Locate the cell with the specified text and output its (X, Y) center coordinate. 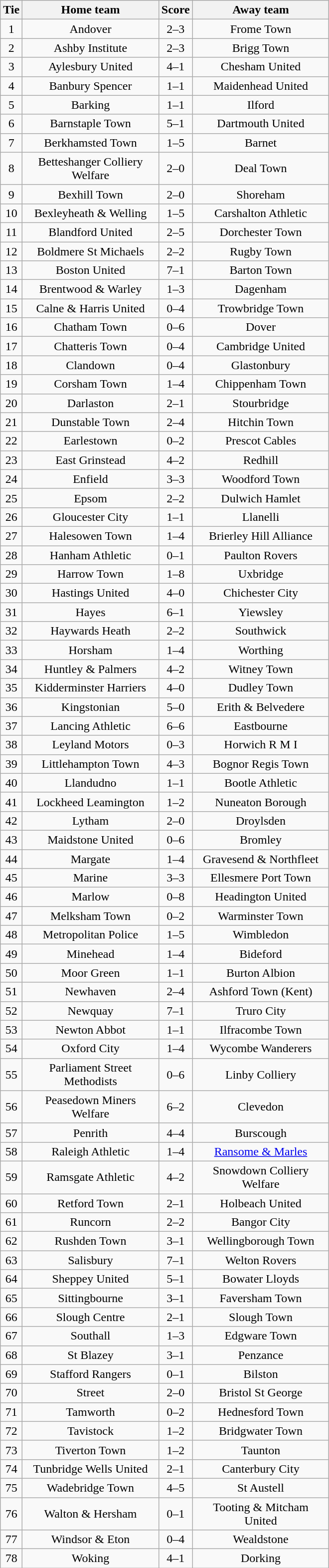
29 (11, 574)
67 (11, 1336)
28 (11, 555)
Brierley Hill Alliance (261, 536)
Brentwood & Warley (91, 289)
78 (11, 1559)
61 (11, 1222)
18 (11, 365)
Penrith (91, 1132)
Edgware Town (261, 1336)
Chichester City (261, 593)
1–8 (175, 574)
59 (11, 1177)
Horsham (91, 650)
Sheppey United (91, 1279)
35 (11, 688)
Taunton (261, 1450)
Ramsgate Athletic (91, 1177)
Brigg Town (261, 48)
Huntley & Palmers (91, 669)
Chatteris Town (91, 346)
43 (11, 840)
Slough Centre (91, 1317)
Minehead (91, 954)
52 (11, 1011)
Southwick (261, 631)
75 (11, 1488)
Bognor Regis Town (261, 764)
Runcorn (91, 1222)
Frome Town (261, 29)
Dartmouth United (261, 124)
50 (11, 973)
Hastings United (91, 593)
Eastbourne (261, 726)
76 (11, 1514)
Boldmere St Michaels (91, 251)
Wadebridge Town (91, 1488)
12 (11, 251)
Cambridge United (261, 346)
41 (11, 802)
Horwich R M I (261, 745)
Witney Town (261, 669)
Chesham United (261, 67)
Bristol St George (261, 1393)
25 (11, 498)
66 (11, 1317)
54 (11, 1049)
Harrow Town (91, 574)
Uxbridge (261, 574)
Stourbridge (261, 403)
Leyland Motors (91, 745)
Chatham Town (91, 327)
Tamworth (91, 1412)
64 (11, 1279)
Retford Town (91, 1203)
27 (11, 536)
30 (11, 593)
65 (11, 1298)
31 (11, 612)
2–5 (175, 232)
Faversham Town (261, 1298)
Chippenham Town (261, 384)
Calne & Harris United (91, 308)
36 (11, 707)
Dudley Town (261, 688)
Tooting & Mitcham United (261, 1514)
Raleigh Athletic (91, 1151)
Ellesmere Port Town (261, 878)
Southall (91, 1336)
Llanelli (261, 517)
Dorking (261, 1559)
4–3 (175, 764)
Enfield (91, 479)
Newquay (91, 1011)
Marine (91, 878)
Ashford Town (Kent) (261, 992)
48 (11, 935)
Betteshanger Colliery Welfare (91, 169)
Oxford City (91, 1049)
20 (11, 403)
St Austell (261, 1488)
33 (11, 650)
Boston United (91, 270)
74 (11, 1469)
45 (11, 878)
Hitchin Town (261, 422)
Bideford (261, 954)
Marlow (91, 897)
26 (11, 517)
14 (11, 289)
Gloucester City (91, 517)
57 (11, 1132)
Newhaven (91, 992)
Rushden Town (91, 1241)
Trowbridge Town (261, 308)
0–8 (175, 897)
Barking (91, 105)
Wealdstone (261, 1540)
77 (11, 1540)
39 (11, 764)
Bromley (261, 840)
73 (11, 1450)
6–6 (175, 726)
68 (11, 1355)
34 (11, 669)
Street (91, 1393)
56 (11, 1107)
Shoreham (261, 194)
42 (11, 821)
63 (11, 1260)
Walton & Hersham (91, 1514)
70 (11, 1393)
15 (11, 308)
6–2 (175, 1107)
Slough Town (261, 1317)
44 (11, 859)
Hayes (91, 612)
Moor Green (91, 973)
Away team (261, 10)
Dorchester Town (261, 232)
Kingstonian (91, 707)
Dulwich Hamlet (261, 498)
Welton Rovers (261, 1260)
Bilston (261, 1374)
Ashby Institute (91, 48)
Newton Abbot (91, 1030)
37 (11, 726)
9 (11, 194)
Blandford United (91, 232)
Metropolitan Police (91, 935)
Bowater Lloyds (261, 1279)
Sittingbourne (91, 1298)
21 (11, 422)
East Grinstead (91, 460)
Stafford Rangers (91, 1374)
Tie (11, 10)
Andover (91, 29)
Gravesend & Northfleet (261, 859)
6 (11, 124)
Burton Albion (261, 973)
Bridgwater Town (261, 1431)
0–3 (175, 745)
Bexhill Town (91, 194)
8 (11, 169)
Lockheed Leamington (91, 802)
Ilford (261, 105)
22 (11, 441)
4–5 (175, 1488)
Rugby Town (261, 251)
Halesowen Town (91, 536)
2 (11, 48)
Bexleyheath & Welling (91, 213)
Holbeach United (261, 1203)
Dover (261, 327)
Tunbridge Wells United (91, 1469)
38 (11, 745)
Salisbury (91, 1260)
Wimbledon (261, 935)
Hednesford Town (261, 1412)
Earlestown (91, 441)
Penzance (261, 1355)
Bangor City (261, 1222)
24 (11, 479)
4 (11, 86)
53 (11, 1030)
Carshalton Athletic (261, 213)
Deal Town (261, 169)
Wycombe Wanderers (261, 1049)
72 (11, 1431)
Barton Town (261, 270)
Woodford Town (261, 479)
Clevedon (261, 1107)
11 (11, 232)
Droylsden (261, 821)
Haywards Heath (91, 631)
32 (11, 631)
4–4 (175, 1132)
Dunstable Town (91, 422)
46 (11, 897)
Banbury Spencer (91, 86)
Nuneaton Borough (261, 802)
Headington United (261, 897)
Snowdown Colliery Welfare (261, 1177)
Burscough (261, 1132)
Ilfracombe Town (261, 1030)
Margate (91, 859)
16 (11, 327)
Ransome & Marles (261, 1151)
49 (11, 954)
Parliament Street Methodists (91, 1075)
71 (11, 1412)
5 (11, 105)
23 (11, 460)
Canterbury City (261, 1469)
Maidstone United (91, 840)
Corsham Town (91, 384)
13 (11, 270)
7 (11, 143)
Bootle Athletic (261, 783)
69 (11, 1374)
Tiverton Town (91, 1450)
Berkhamsted Town (91, 143)
10 (11, 213)
17 (11, 346)
Maidenhead United (261, 86)
Llandudno (91, 783)
Dagenham (261, 289)
Barnstaple Town (91, 124)
55 (11, 1075)
Windsor & Eton (91, 1540)
Aylesbury United (91, 67)
Woking (91, 1559)
Epsom (91, 498)
Peasedown Miners Welfare (91, 1107)
60 (11, 1203)
Kidderminster Harriers (91, 688)
Yiewsley (261, 612)
40 (11, 783)
St Blazey (91, 1355)
Score (175, 10)
62 (11, 1241)
6–1 (175, 612)
Hanham Athletic (91, 555)
Lytham (91, 821)
Barnet (261, 143)
58 (11, 1151)
3 (11, 67)
Melksham Town (91, 916)
Erith & Belvedere (261, 707)
Glastonbury (261, 365)
5–0 (175, 707)
Truro City (261, 1011)
Home team (91, 10)
1 (11, 29)
Prescot Cables (261, 441)
Paulton Rovers (261, 555)
Darlaston (91, 403)
47 (11, 916)
Tavistock (91, 1431)
Littlehampton Town (91, 764)
Linby Colliery (261, 1075)
51 (11, 992)
Warminster Town (261, 916)
Wellingborough Town (261, 1241)
Worthing (261, 650)
Lancing Athletic (91, 726)
Redhill (261, 460)
Clandown (91, 365)
19 (11, 384)
